Scan for the cell matching the given text and deliver its [x, y] coordinate at center. 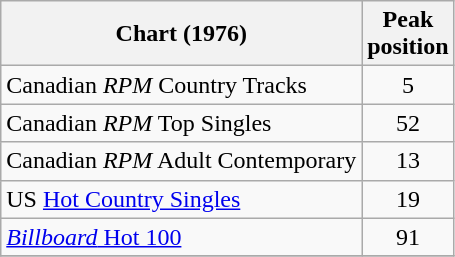
US Hot Country Singles [182, 199]
Canadian RPM Top Singles [182, 123]
19 [408, 199]
Peakposition [408, 34]
Billboard Hot 100 [182, 237]
Chart (1976) [182, 34]
52 [408, 123]
91 [408, 237]
Canadian RPM Adult Contemporary [182, 161]
13 [408, 161]
5 [408, 85]
Canadian RPM Country Tracks [182, 85]
